For the text-containing cell, return its midpoint in [X, Y] coordinate format. 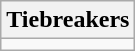
Tiebreakers [68, 20]
